Extract the [X, Y] coordinate from the center of the cell holding the provided text.  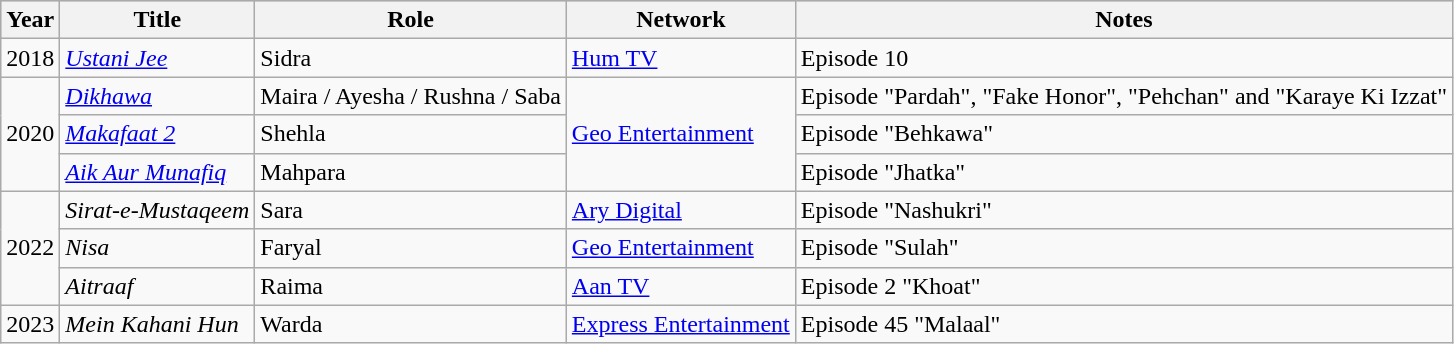
2023 [30, 324]
Makafaat 2 [158, 134]
Episode "Behkawa" [1124, 134]
Warda [410, 324]
Maira / Ayesha / Rushna / Saba [410, 96]
Notes [1124, 20]
Express Entertainment [680, 324]
Title [158, 20]
Episode "Sulah" [1124, 248]
Mein Kahani Hun [158, 324]
Nisa [158, 248]
Sidra [410, 58]
Ustani Jee [158, 58]
Episode 45 "Malaal" [1124, 324]
Ary Digital [680, 210]
Role [410, 20]
Year [30, 20]
Shehla [410, 134]
Aitraaf [158, 286]
Episode 10 [1124, 58]
Sirat-e-Mustaqeem [158, 210]
Sara [410, 210]
Aik Aur Munafiq [158, 172]
Episode "Nashukri" [1124, 210]
Episode 2 "Khoat" [1124, 286]
Episode "Pardah", "Fake Honor", "Pehchan" and "Karaye Ki Izzat" [1124, 96]
2020 [30, 134]
Aan TV [680, 286]
Hum TV [680, 58]
Network [680, 20]
Episode "Jhatka" [1124, 172]
Raima [410, 286]
Mahpara [410, 172]
2018 [30, 58]
2022 [30, 248]
Faryal [410, 248]
Dikhawa [158, 96]
